Output the (x, y) coordinate of the center of the cell containing the given text.  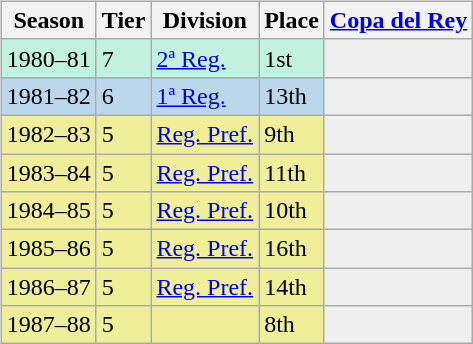
1984–85 (48, 211)
8th (292, 325)
1987–88 (48, 325)
14th (292, 287)
1981–82 (48, 96)
1982–83 (48, 134)
1985–86 (48, 249)
1983–84 (48, 173)
10th (292, 211)
1980–81 (48, 58)
1ª Reg. (205, 96)
2ª Reg. (205, 58)
Season (48, 20)
7 (124, 58)
13th (292, 96)
9th (292, 134)
1986–87 (48, 287)
11th (292, 173)
Copa del Rey (398, 20)
Place (292, 20)
Division (205, 20)
1st (292, 58)
6 (124, 96)
16th (292, 249)
Tier (124, 20)
